Return the [x, y] coordinate for the center point of the cell that contains the specified text.  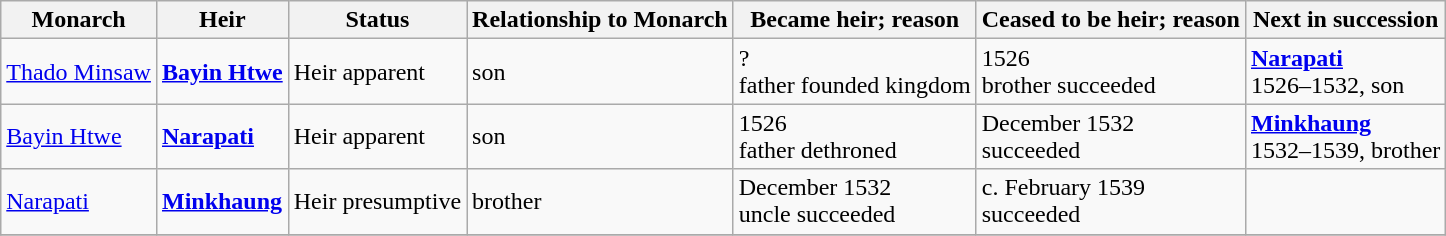
Monarch [79, 20]
1526brother succeeded [1110, 72]
Next in succession [1345, 20]
brother [600, 202]
Thado Minsaw [79, 72]
Narapati1526–1532, son [1345, 72]
December 1532 succeeded [1110, 136]
?father founded kingdom [854, 72]
Ceased to be heir; reason [1110, 20]
c. February 1539succeeded [1110, 202]
Status [377, 20]
Heir presumptive [377, 202]
Became heir; reason [854, 20]
December 1532uncle succeeded [854, 202]
Minkhaung1532–1539, brother [1345, 136]
Minkhaung [222, 202]
1526father dethroned [854, 136]
Relationship to Monarch [600, 20]
Heir [222, 20]
